Return the [x, y] coordinate for the center point of the cell that contains the specified text.  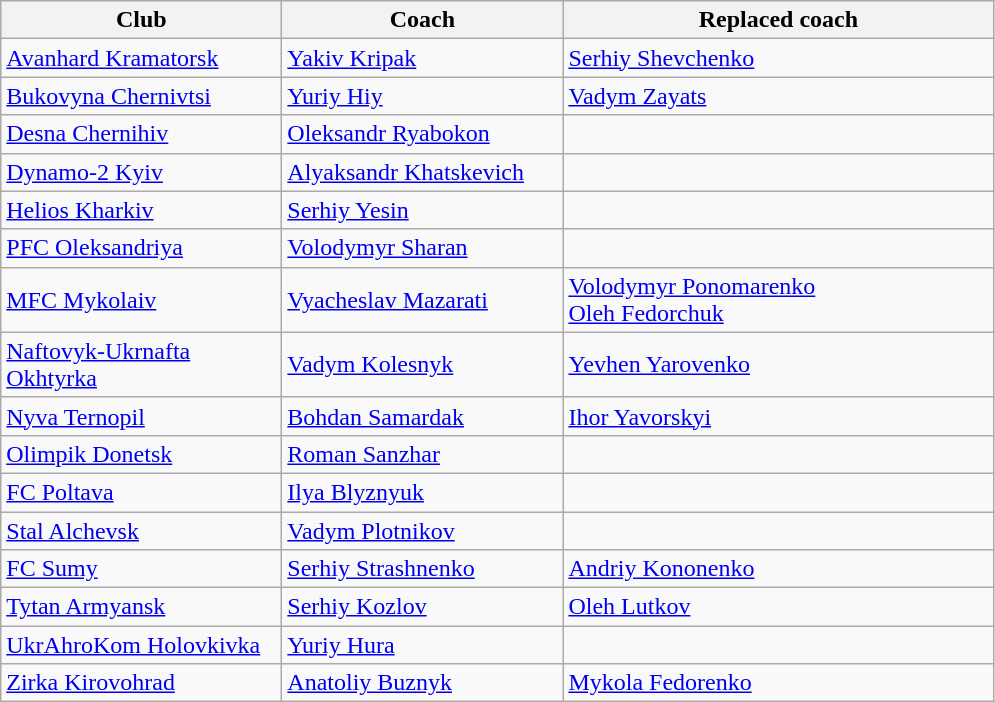
Serhiy Strashnenko [422, 569]
Alyaksandr Khatskevich [422, 172]
Mykola Fedorenko [778, 683]
Serhiy Shevchenko [778, 58]
Club [142, 20]
Coach [422, 20]
Dynamo-2 Kyiv [142, 172]
FC Sumy [142, 569]
Helios Kharkiv [142, 210]
Bukovyna Chernivtsi [142, 96]
UkrAhroKom Holovkivka [142, 645]
Stal Alchevsk [142, 531]
Desna Chernihiv [142, 134]
Volodymyr Ponomarenko Oleh Fedorchuk [778, 300]
Yuriy Hiy [422, 96]
Avanhard Kramatorsk [142, 58]
Yakiv Kripak [422, 58]
Zirka Kirovohrad [142, 683]
Oleksandr Ryabokon [422, 134]
Ihor Yavorskyi [778, 416]
Volodymyr Sharan [422, 248]
Vadym Kolesnyk [422, 364]
MFC Mykolaiv [142, 300]
Yuriy Hura [422, 645]
Andriy Kononenko [778, 569]
Vyacheslav Mazarati [422, 300]
Serhiy Kozlov [422, 607]
Replaced coach [778, 20]
Olimpik Donetsk [142, 454]
Oleh Lutkov [778, 607]
Yevhen Yarovenko [778, 364]
Vadym Plotnikov [422, 531]
Ilya Blyznyuk [422, 492]
Bohdan Samardak [422, 416]
Naftovyk-Ukrnafta Okhtyrka [142, 364]
Serhiy Yesin [422, 210]
Roman Sanzhar [422, 454]
PFC Oleksandriya [142, 248]
Nyva Ternopil [142, 416]
FC Poltava [142, 492]
Tytan Armyansk [142, 607]
Anatoliy Buznyk [422, 683]
Vadym Zayats [778, 96]
